Capture the cell that displays the provided text and extract its [X, Y] central coordinate. 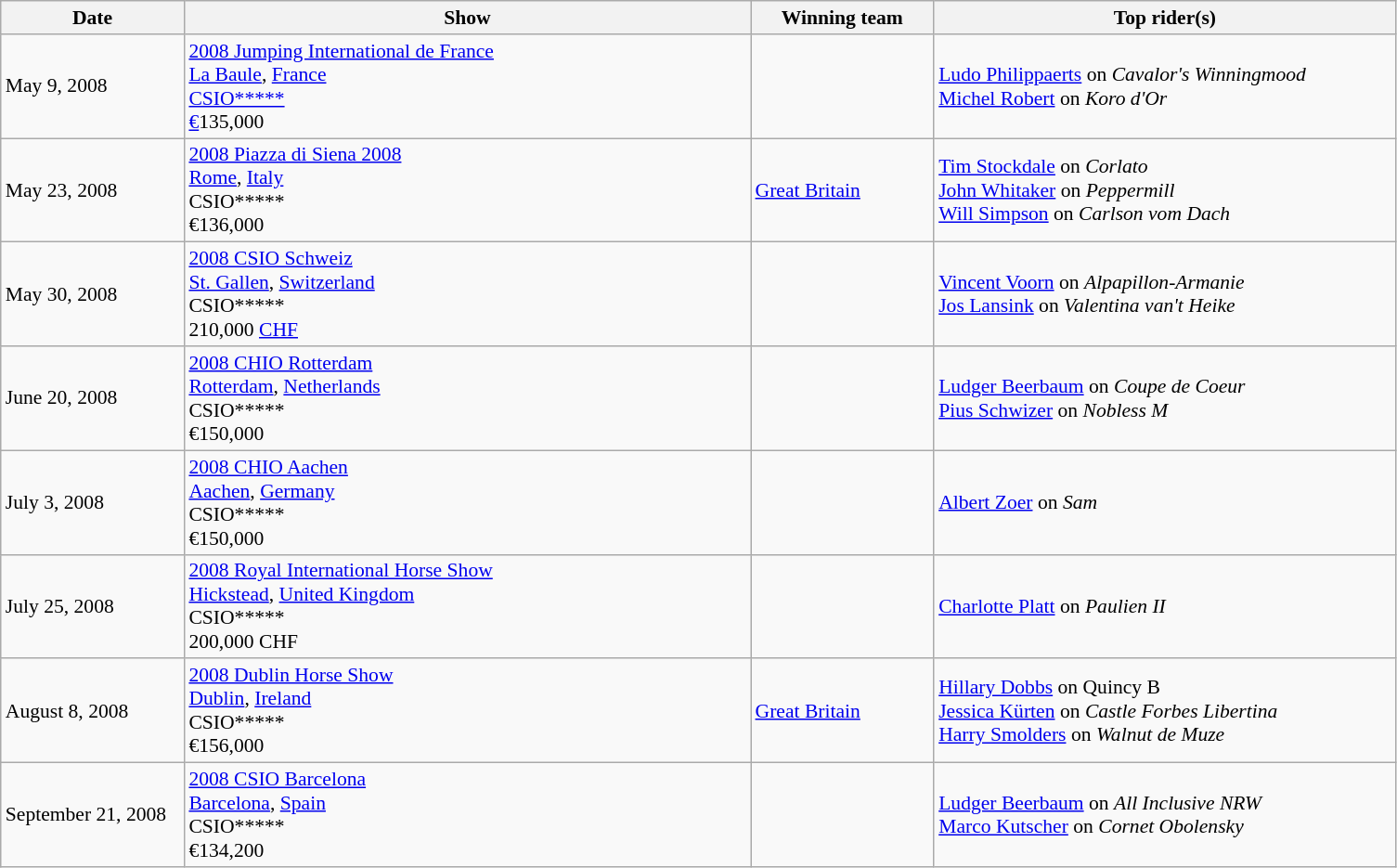
Vincent Voorn on Alpapillon-Armanie Jos Lansink on Valentina van't Heike [1165, 294]
Ludger Beerbaum on Coupe de Coeur Pius Schwizer on Nobless M [1165, 398]
2008 CSIO Barcelona Barcelona, SpainCSIO*****€134,200 [467, 815]
2008 Jumping International de France La Baule, FranceCSIO*****€135,000 [467, 86]
2008 CHIO Aachen Aachen, GermanyCSIO*****€150,000 [467, 502]
May 9, 2008 [93, 86]
Top rider(s) [1165, 18]
July 3, 2008 [93, 502]
July 25, 2008 [93, 606]
September 21, 2008 [93, 815]
August 8, 2008 [93, 711]
2008 Piazza di Siena 2008 Rome, ItalyCSIO*****€136,000 [467, 190]
Show [467, 18]
May 30, 2008 [93, 294]
2008 CHIO Rotterdam Rotterdam, NetherlandsCSIO*****€150,000 [467, 398]
Date [93, 18]
Albert Zoer on Sam [1165, 502]
June 20, 2008 [93, 398]
2008 CSIO Schweiz St. Gallen, SwitzerlandCSIO*****210,000 CHF [467, 294]
Hillary Dobbs on Quincy B Jessica Kürten on Castle Forbes Libertina Harry Smolders on Walnut de Muze [1165, 711]
May 23, 2008 [93, 190]
Ludger Beerbaum on All Inclusive NRW Marco Kutscher on Cornet Obolensky [1165, 815]
2008 Royal International Horse Show Hickstead, United KingdomCSIO*****200,000 CHF [467, 606]
2008 Dublin Horse Show Dublin, IrelandCSIO*****€156,000 [467, 711]
Winning team [842, 18]
Tim Stockdale on Corlato John Whitaker on Peppermill Will Simpson on Carlson vom Dach [1165, 190]
Charlotte Platt on Paulien II [1165, 606]
Ludo Philippaerts on Cavalor's Winningmood Michel Robert on Koro d'Or [1165, 86]
